Provide the [X, Y] coordinate of the cell's center where the given text is located.  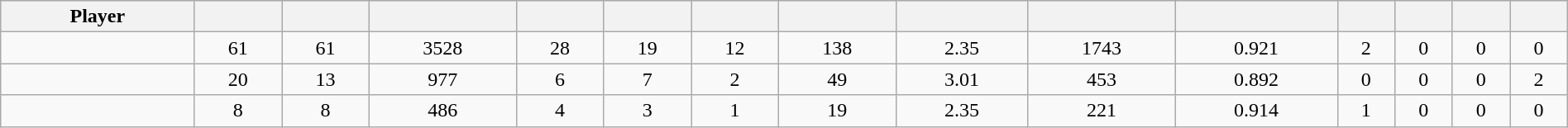
3.01 [962, 79]
0.892 [1256, 79]
20 [238, 79]
12 [735, 48]
138 [837, 48]
0.921 [1256, 48]
7 [648, 79]
4 [560, 111]
221 [1102, 111]
3528 [442, 48]
49 [837, 79]
13 [326, 79]
Player [98, 17]
1743 [1102, 48]
977 [442, 79]
28 [560, 48]
6 [560, 79]
0.914 [1256, 111]
486 [442, 111]
453 [1102, 79]
3 [648, 111]
